Search for the cell housing the specified text and yield its (x, y) center coordinate. 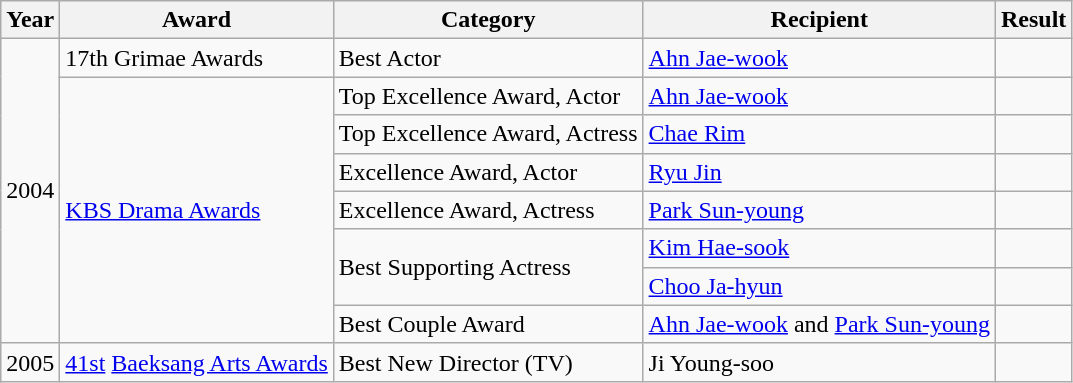
Chae Rim (819, 134)
Category (488, 20)
Result (1033, 20)
2005 (30, 362)
Kim Hae-sook (819, 248)
Award (197, 20)
Best Actor (488, 58)
Choo Ja-hyun (819, 286)
Recipient (819, 20)
Top Excellence Award, Actress (488, 134)
KBS Drama Awards (197, 210)
Ji Young-soo (819, 362)
Best Couple Award (488, 324)
Year (30, 20)
Excellence Award, Actress (488, 210)
Best New Director (TV) (488, 362)
Park Sun-young (819, 210)
Ahn Jae-wook and Park Sun-young (819, 324)
Best Supporting Actress (488, 267)
17th Grimae Awards (197, 58)
Top Excellence Award, Actor (488, 96)
Excellence Award, Actor (488, 172)
2004 (30, 191)
41st Baeksang Arts Awards (197, 362)
Ryu Jin (819, 172)
